Detect which cell encompasses the target text, then output its (x, y) center coordinate. 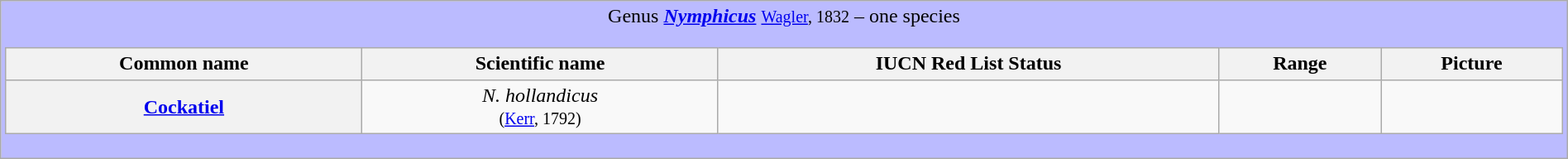
Common name (184, 64)
Scientific name (541, 64)
Range (1300, 64)
N. hollandicus (Kerr, 1792) (541, 106)
Picture (1472, 64)
IUCN Red List Status (968, 64)
Genus Nymphicus Wagler, 1832 – one species Common name Scientific name IUCN Red List Status Range Picture Cockatiel N. hollandicus (Kerr, 1792) (784, 79)
Cockatiel (184, 106)
